Locate the cell with the specified text and output its [x, y] center coordinate. 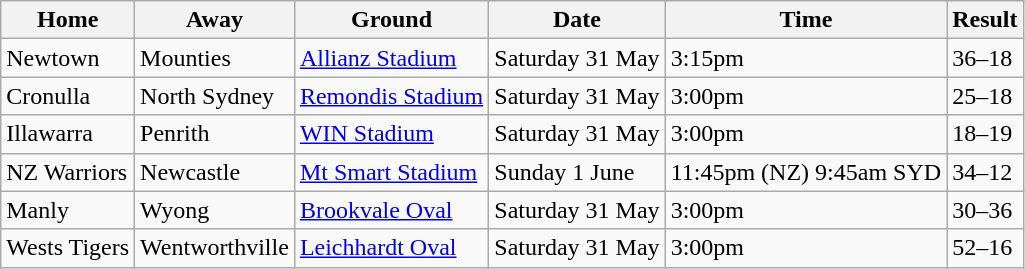
Wyong [215, 210]
Illawarra [68, 134]
WIN Stadium [391, 134]
Cronulla [68, 96]
11:45pm (NZ) 9:45am SYD [806, 172]
Newtown [68, 58]
Remondis Stadium [391, 96]
Wentworthville [215, 248]
Mt Smart Stadium [391, 172]
52–16 [985, 248]
Leichhardt Oval [391, 248]
Wests Tigers [68, 248]
25–18 [985, 96]
Result [985, 20]
NZ Warriors [68, 172]
Away [215, 20]
30–36 [985, 210]
Time [806, 20]
Brookvale Oval [391, 210]
18–19 [985, 134]
Mounties [215, 58]
Newcastle [215, 172]
3:15pm [806, 58]
Manly [68, 210]
Sunday 1 June [577, 172]
Allianz Stadium [391, 58]
Home [68, 20]
Date [577, 20]
Penrith [215, 134]
Ground [391, 20]
36–18 [985, 58]
34–12 [985, 172]
North Sydney [215, 96]
